Find where the given text appears and provide that cell's center as [X, Y] coordinate. 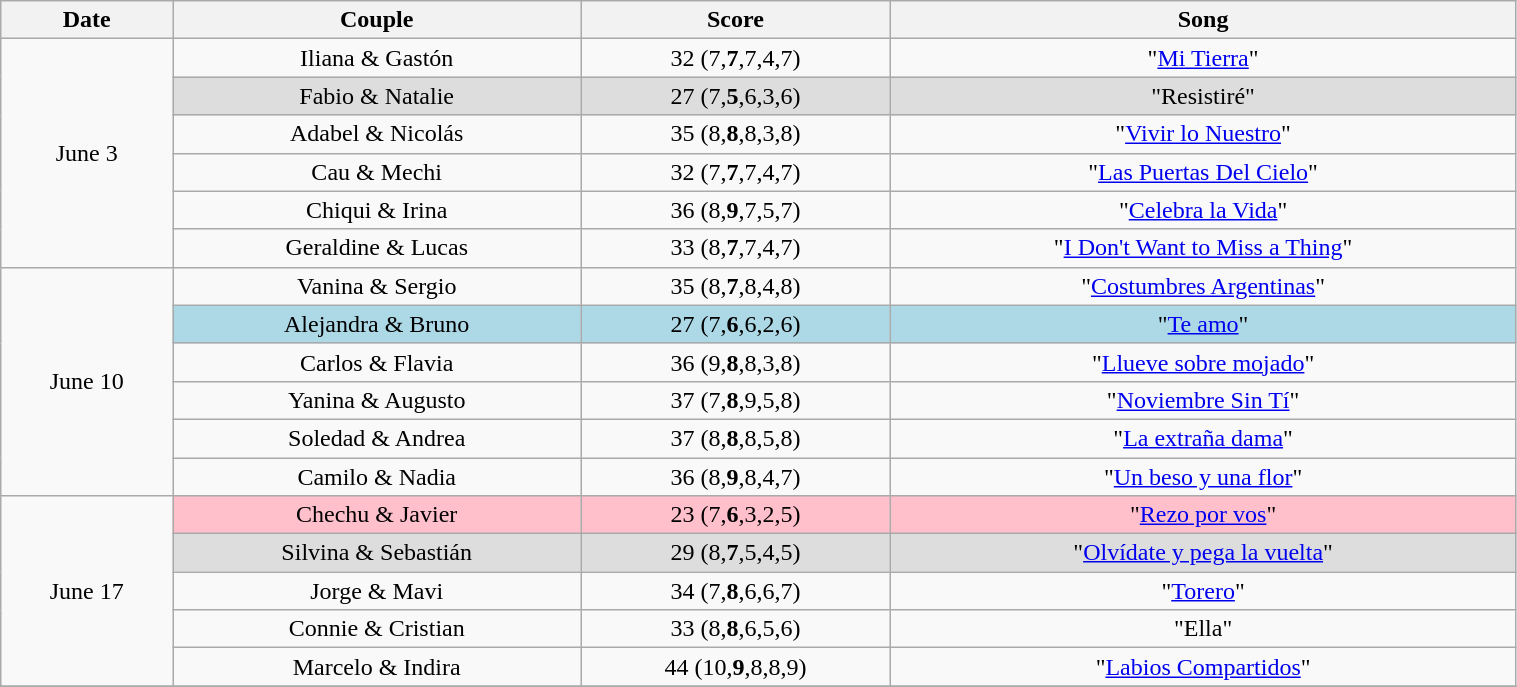
"La extraña dama" [1203, 438]
"Rezo por vos" [1203, 515]
Carlos & Flavia [377, 362]
"Mi Tierra" [1203, 58]
Fabio & Natalie [377, 96]
Geraldine & Lucas [377, 248]
"Llueve sobre mojado" [1203, 362]
37 (7,8,9,5,8) [736, 400]
Camilo & Nadia [377, 477]
27 (7,5,6,3,6) [736, 96]
"Un beso y una flor" [1203, 477]
June 3 [87, 153]
34 (7,8,6,6,7) [736, 591]
Yanina & Augusto [377, 400]
"Celebra la Vida" [1203, 210]
"Noviembre Sin Tí" [1203, 400]
27 (7,6,6,2,6) [736, 324]
"Te amo" [1203, 324]
23 (7,6,3,2,5) [736, 515]
Score [736, 20]
33 (8,7,7,4,7) [736, 248]
Soledad & Andrea [377, 438]
37 (8,8,8,5,8) [736, 438]
36 (8,9,7,5,7) [736, 210]
Iliana & Gastón [377, 58]
36 (9,8,8,3,8) [736, 362]
44 (10,9,8,8,9) [736, 667]
Cau & Mechi [377, 172]
"Las Puertas Del Cielo" [1203, 172]
Vanina & Sergio [377, 286]
36 (8,9,8,4,7) [736, 477]
Couple [377, 20]
Adabel & Nicolás [377, 134]
Connie & Cristian [377, 629]
"Ella" [1203, 629]
Silvina & Sebastián [377, 553]
29 (8,7,5,4,5) [736, 553]
33 (8,8,6,5,6) [736, 629]
"Labios Compartidos" [1203, 667]
June 17 [87, 591]
"I Don't Want to Miss a Thing" [1203, 248]
35 (8,7,8,4,8) [736, 286]
"Costumbres Argentinas" [1203, 286]
"Resistiré" [1203, 96]
"Vivir lo Nuestro" [1203, 134]
Song [1203, 20]
Jorge & Mavi [377, 591]
Date [87, 20]
Chechu & Javier [377, 515]
Alejandra & Bruno [377, 324]
Chiqui & Irina [377, 210]
"Olvídate y pega la vuelta" [1203, 553]
Marcelo & Indira [377, 667]
"Torero" [1203, 591]
June 10 [87, 381]
35 (8,8,8,3,8) [736, 134]
